Output the (x, y) coordinate of the center of the cell containing the given text.  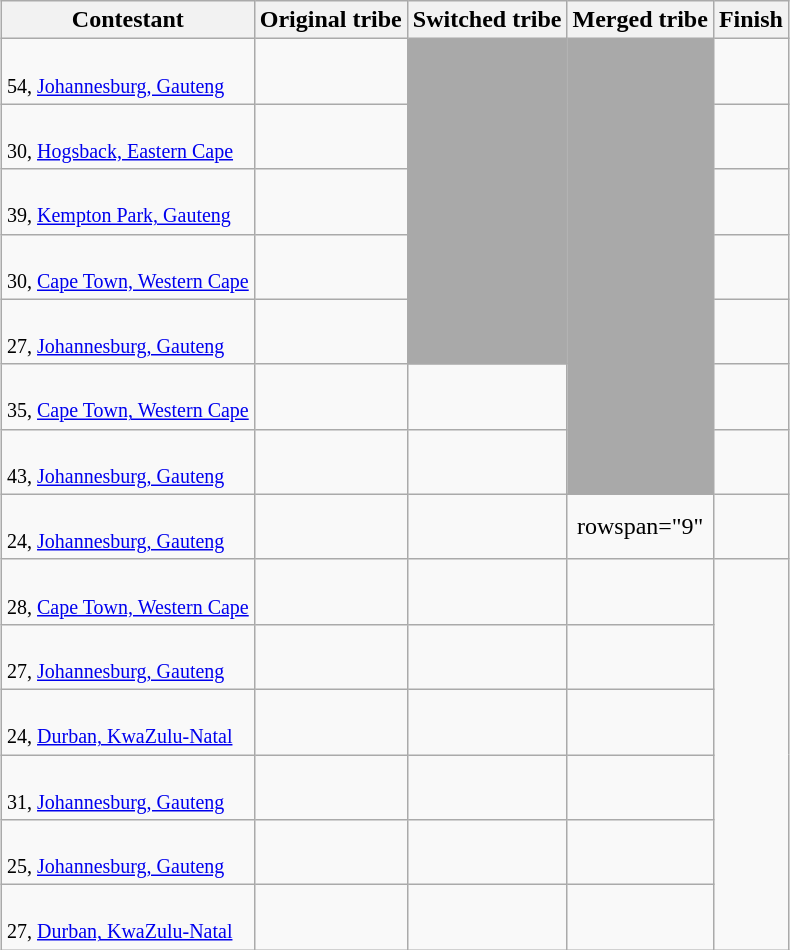
43, Johannesburg, Gauteng (128, 462)
24, Johannesburg, Gauteng (128, 526)
30, Cape Town, Western Cape (128, 266)
39, Kempton Park, Gauteng (128, 202)
Contestant (128, 20)
28, Cape Town, Western Cape (128, 592)
25, Johannesburg, Gauteng (128, 852)
Original tribe (330, 20)
27, Durban, KwaZulu-Natal (128, 918)
Finish (750, 20)
Switched tribe (487, 20)
Merged tribe (640, 20)
54, Johannesburg, Gauteng (128, 72)
30, Hogsback, Eastern Cape (128, 136)
24, Durban, KwaZulu-Natal (128, 722)
35, Cape Town, Western Cape (128, 396)
rowspan="9" (640, 526)
31, Johannesburg, Gauteng (128, 786)
